Pinpoint the cell where the given text exists, returning its [x, y] midpoint coordinate. 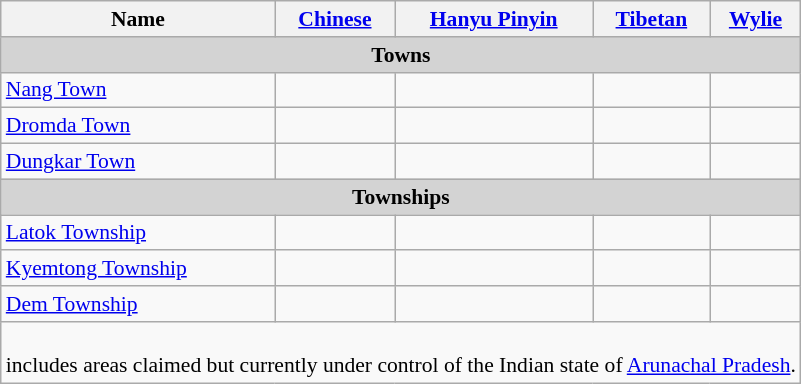
Chinese [335, 19]
Dungkar Town [138, 162]
Hanyu Pinyin [494, 19]
Name [138, 19]
Townships [401, 197]
Kyemtong Township [138, 269]
Towns [401, 55]
Wylie [756, 19]
Latok Township [138, 233]
Dem Township [138, 304]
includes areas claimed but currently under control of the Indian state of Arunachal Pradesh. [401, 352]
Nang Town [138, 90]
Dromda Town [138, 126]
Tibetan [652, 19]
